Scan for the cell matching the given text and deliver its [X, Y] coordinate at center. 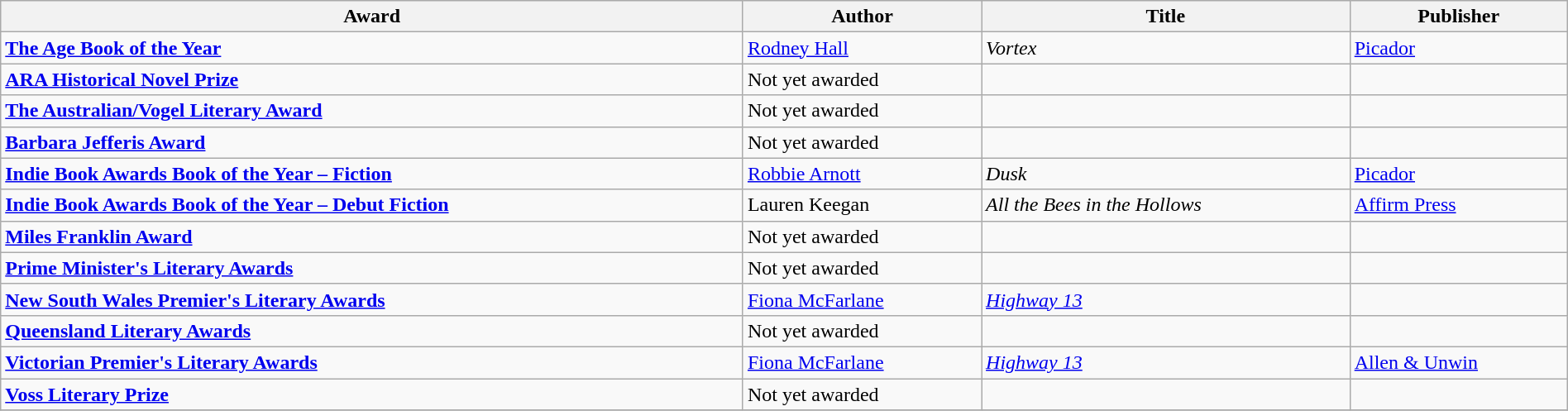
Affirm Press [1459, 205]
Award [372, 17]
Lauren Keegan [862, 205]
Rodney Hall [862, 48]
Victorian Premier's Literary Awards [372, 362]
Barbara Jefferis Award [372, 142]
Queensland Literary Awards [372, 331]
Author [862, 17]
The Australian/Vogel Literary Award [372, 111]
Vortex [1166, 48]
Indie Book Awards Book of the Year – Debut Fiction [372, 205]
New South Wales Premier's Literary Awards [372, 299]
Publisher [1459, 17]
Dusk [1166, 174]
Allen & Unwin [1459, 362]
Title [1166, 17]
All the Bees in the Hollows [1166, 205]
The Age Book of the Year [372, 48]
Voss Literary Prize [372, 394]
Indie Book Awards Book of the Year – Fiction [372, 174]
ARA Historical Novel Prize [372, 79]
Prime Minister's Literary Awards [372, 268]
Robbie Arnott [862, 174]
Miles Franklin Award [372, 237]
